Locate the cell with the specified text and output its [X, Y] center coordinate. 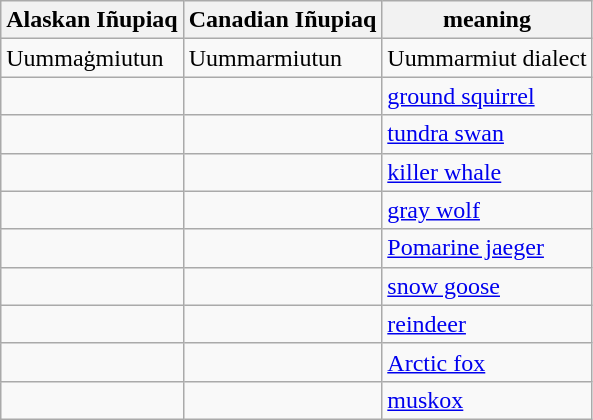
Uummaġmiutun [92, 58]
reindeer [487, 324]
killer whale [487, 172]
Uummarmiutun [282, 58]
snow goose [487, 286]
muskox [487, 400]
Pomarine jaeger [487, 248]
Arctic fox [487, 362]
ground squirrel [487, 96]
Uummarmiut dialect [487, 58]
gray wolf [487, 210]
meaning [487, 20]
Canadian Iñupiaq [282, 20]
Alaskan Iñupiaq [92, 20]
tundra swan [487, 134]
